Scan for the cell matching the given text and deliver its (X, Y) coordinate at center. 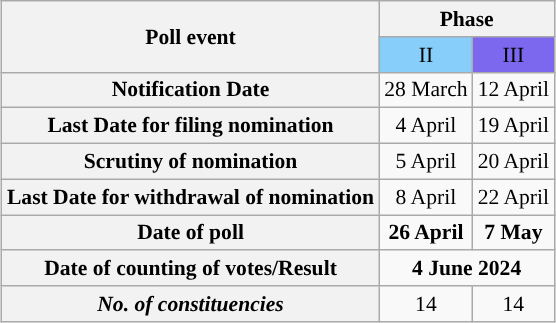
8 April (426, 197)
22 April (514, 197)
4 April (426, 126)
5 April (426, 161)
26 April (426, 232)
Poll event (190, 36)
Last Date for filing nomination (190, 126)
II (426, 54)
No. of constituencies (190, 304)
Phase (466, 19)
28 March (426, 90)
Notification Date (190, 90)
7 May (514, 232)
12 April (514, 90)
Date of counting of votes/Result (190, 268)
Scrutiny of nomination (190, 161)
20 April (514, 161)
19 April (514, 126)
Last Date for withdrawal of nomination (190, 197)
III (514, 54)
4 June 2024 (466, 268)
Date of poll (190, 232)
